Detect which cell encompasses the target text, then output its [X, Y] center coordinate. 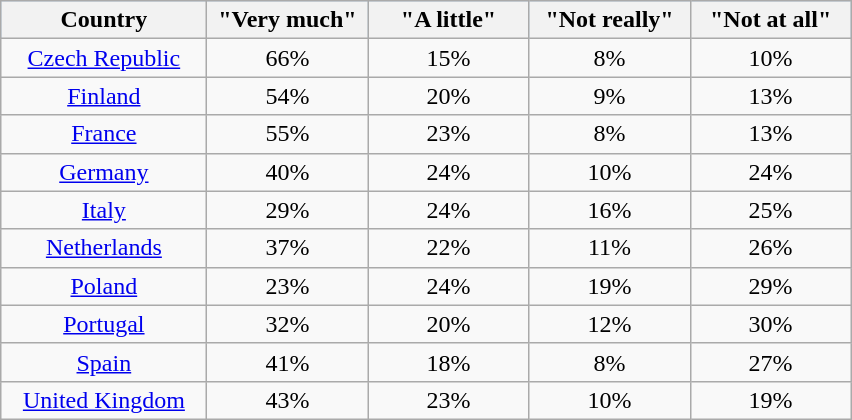
25% [770, 210]
22% [448, 248]
66% [288, 58]
"Not at all" [770, 20]
37% [288, 248]
12% [610, 324]
United Kingdom [104, 400]
40% [288, 172]
18% [448, 362]
15% [448, 58]
Italy [104, 210]
Spain [104, 362]
16% [610, 210]
"Not really" [610, 20]
Poland [104, 286]
Czech Republic [104, 58]
54% [288, 96]
France [104, 134]
"Very much" [288, 20]
43% [288, 400]
Netherlands [104, 248]
9% [610, 96]
"A little" [448, 20]
32% [288, 324]
41% [288, 362]
30% [770, 324]
27% [770, 362]
26% [770, 248]
55% [288, 134]
Country [104, 20]
Portugal [104, 324]
11% [610, 248]
Finland [104, 96]
Germany [104, 172]
